Search for the cell housing the specified text and yield its (X, Y) center coordinate. 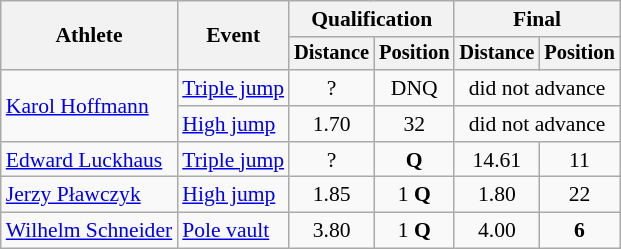
Karol Hoffmann (90, 106)
Q (414, 160)
Athlete (90, 36)
Edward Luckhaus (90, 160)
11 (579, 160)
4.00 (496, 231)
1.70 (332, 124)
1.85 (332, 195)
32 (414, 124)
Wilhelm Schneider (90, 231)
Pole vault (233, 231)
6 (579, 231)
14.61 (496, 160)
1.80 (496, 195)
3.80 (332, 231)
22 (579, 195)
Final (536, 19)
Jerzy Pławczyk (90, 195)
Qualification (372, 19)
Event (233, 36)
DNQ (414, 88)
